Locate the cell with the specified text and output its [X, Y] center coordinate. 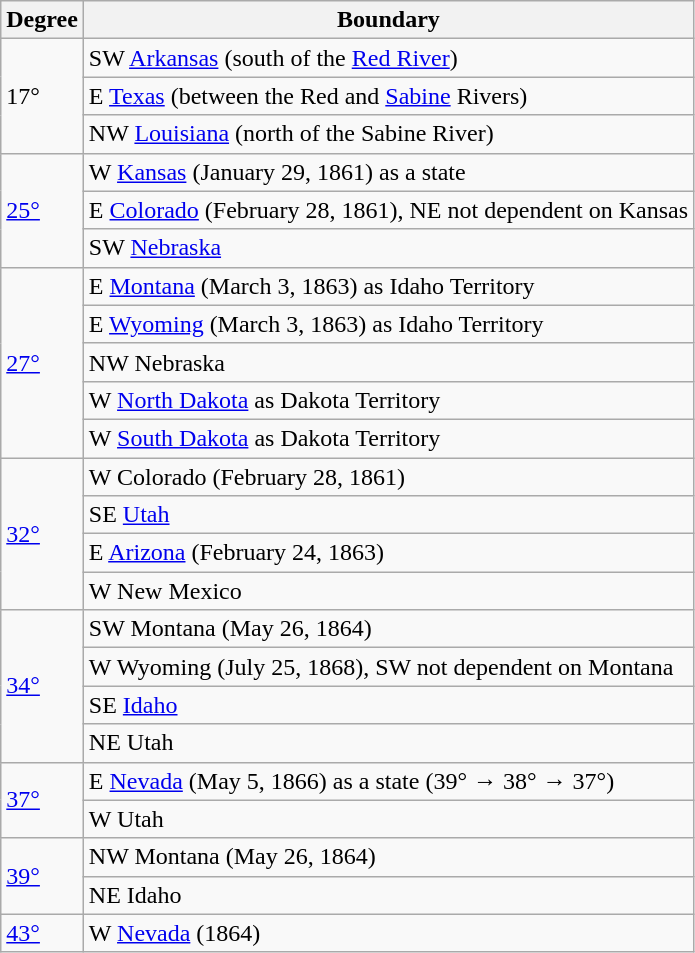
W Nevada (1864) [388, 933]
SW Montana (May 26, 1864) [388, 629]
E Wyoming (March 3, 1863) as Idaho Territory [388, 324]
E Arizona (February 24, 1863) [388, 553]
W New Mexico [388, 591]
SW Arkansas (south of the Red River) [388, 58]
NW Louisiana (north of the Sabine River) [388, 134]
W Utah [388, 819]
W Kansas (January 29, 1861) as a state [388, 172]
W Colorado (February 28, 1861) [388, 477]
E Texas (between the Red and Sabine Rivers) [388, 96]
17° [42, 96]
27° [42, 362]
Degree [42, 20]
E Montana (March 3, 1863) as Idaho Territory [388, 286]
E Nevada (May 5, 1866) as a state (39° → 38° → 37°) [388, 781]
W Wyoming (July 25, 1868), SW not dependent on Montana [388, 667]
Boundary [388, 20]
SW Nebraska [388, 248]
W South Dakota as Dakota Territory [388, 438]
37° [42, 800]
NW Nebraska [388, 362]
39° [42, 876]
NW Montana (May 26, 1864) [388, 857]
25° [42, 210]
43° [42, 933]
SE Utah [388, 515]
W North Dakota as Dakota Territory [388, 400]
E Colorado (February 28, 1861), NE not dependent on Kansas [388, 210]
NE Utah [388, 743]
SE Idaho [388, 705]
34° [42, 686]
NE Idaho [388, 895]
32° [42, 534]
